Identify which cell holds the provided text, then report its [x, y] central coordinate. 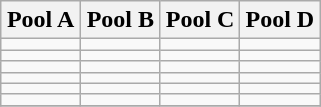
Pool B [120, 20]
Pool A [41, 20]
Pool C [200, 20]
Pool D [280, 20]
